Detect which cell encompasses the target text, then output its (X, Y) center coordinate. 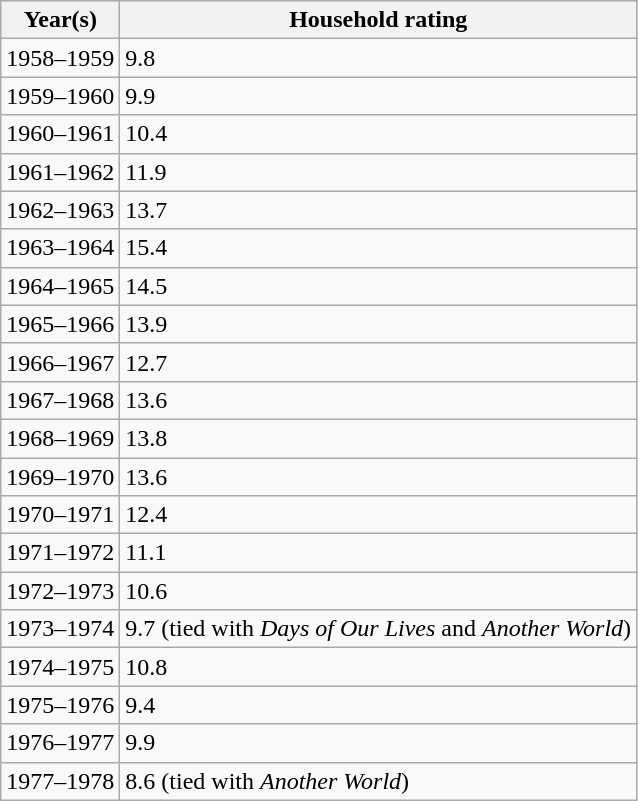
1967–1968 (60, 400)
13.8 (378, 438)
1975–1976 (60, 705)
1960–1961 (60, 134)
1962–1963 (60, 210)
1959–1960 (60, 96)
1970–1971 (60, 515)
8.6 (tied with Another World) (378, 781)
9.8 (378, 58)
Year(s) (60, 20)
1965–1966 (60, 324)
1964–1965 (60, 286)
13.9 (378, 324)
1973–1974 (60, 629)
14.5 (378, 286)
13.7 (378, 210)
10.4 (378, 134)
10.6 (378, 591)
9.4 (378, 705)
9.7 (tied with Days of Our Lives and Another World) (378, 629)
10.8 (378, 667)
11.9 (378, 172)
1961–1962 (60, 172)
1976–1977 (60, 743)
1972–1973 (60, 591)
11.1 (378, 553)
Household rating (378, 20)
1971–1972 (60, 553)
1958–1959 (60, 58)
12.7 (378, 362)
1974–1975 (60, 667)
1966–1967 (60, 362)
1969–1970 (60, 477)
12.4 (378, 515)
1977–1978 (60, 781)
15.4 (378, 248)
1968–1969 (60, 438)
1963–1964 (60, 248)
